Pinpoint the cell where the given text exists, returning its [X, Y] midpoint coordinate. 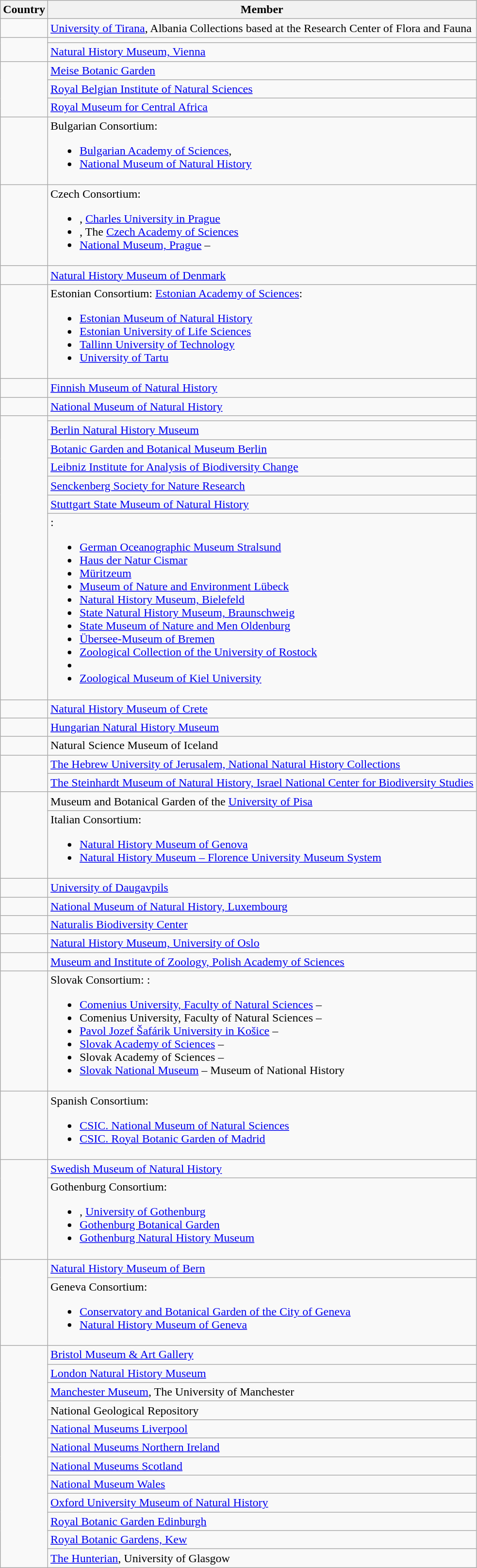
National Museum of Natural History [262, 407]
Czech Consortium:, Charles University in Prague, The Czech Academy of SciencesNational Museum, Prague – [262, 225]
Swedish Museum of Natural History [262, 1169]
Oxford University Museum of Natural History [262, 1503]
National Museum of Natural History, Luxembourg [262, 906]
Naturalis Biodiversity Center [262, 925]
Leibniz Institute for Analysis of Biodiversity Change [262, 467]
Bristol Museum & Art Gallery [262, 1355]
Natural History Museum of Denmark [262, 275]
National Museums Scotland [262, 1466]
Natural Science Museum of Iceland [262, 746]
Berlin Natural History Museum [262, 430]
National Museum Wales [262, 1484]
Stuttgart State Museum of Natural History [262, 504]
Natural History Museum of Bern [262, 1268]
Royal Museum for Central Africa [262, 107]
Finnish Museum of Natural History [262, 388]
Country [24, 10]
University of Tirana, Albania Collections based at the Research Center of Flora and Fauna [262, 28]
Senckenberg Society for Nature Research [262, 486]
Member [262, 10]
Gothenburg Consortium:, University of GothenburgGothenburg Botanical GardenGothenburg Natural History Museum [262, 1218]
National Museums Liverpool [262, 1429]
London Natural History Museum [262, 1373]
Royal Botanic Gardens, Kew [262, 1540]
Royal Belgian Institute of Natural Sciences [262, 89]
Museum and Institute of Zoology, Polish Academy of Sciences [262, 962]
The Steinhardt Museum of Natural History, Israel National Center for Biodiversity Studies [262, 783]
Royal Botanic Garden Edinburgh [262, 1521]
Meise Botanic Garden [262, 70]
Natural History Museum of Crete [262, 709]
Hungarian Natural History Museum [262, 727]
Manchester Museum, The University of Manchester [262, 1392]
The Hebrew University of Jerusalem, National Natural History Collections [262, 764]
Bulgarian Consortium:Bulgarian Academy of Sciences, National Museum of Natural History [262, 151]
National Museums Northern Ireland [262, 1447]
Botanic Garden and Botanical Museum Berlin [262, 449]
Geneva Consortium:Conservatory and Botanical Garden of the City of GenevaNatural History Museum of Geneva [262, 1312]
University of Daugavpils [262, 887]
Natural History Museum, Vienna [262, 52]
National Geological Repository [262, 1410]
Museum and Botanical Garden of the University of Pisa [262, 801]
The Hunterian, University of Glasgow [262, 1558]
Natural History Museum, University of Oslo [262, 943]
Spanish Consortium:CSIC. National Museum of Natural SciencesCSIC. Royal Botanic Garden of Madrid [262, 1125]
Italian Consortium:Natural History Museum of GenovaNatural History Museum – Florence University Museum System [262, 844]
